Output the (x, y) coordinate of the center of the cell containing the given text.  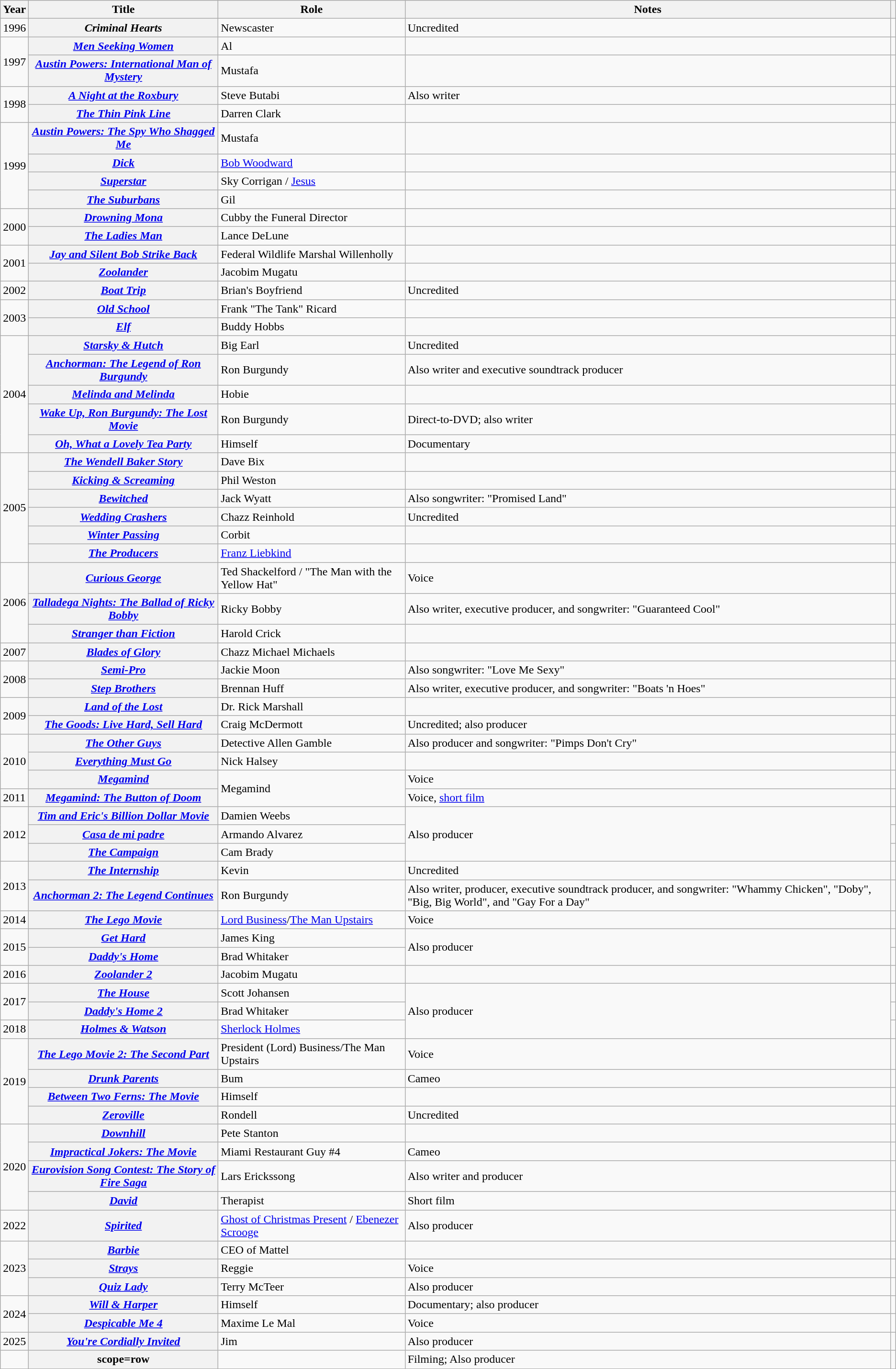
Austin Powers: The Spy Who Shagged Me (123, 138)
Megamind: The Button of Doom (123, 797)
Sky Corrigan / Jesus (312, 181)
Drowning Mona (123, 217)
Also writer, executive producer, and songwriter: "Guaranteed Cool" (648, 609)
Step Brothers (123, 688)
Ted Shackelford / "The Man with the Yellow Hat" (312, 577)
1997 (14, 61)
Dave Bix (312, 462)
2022 (14, 1225)
Voice, short film (648, 797)
Craig McDermott (312, 725)
Superstar (123, 181)
Harold Crick (312, 634)
Armando Alvarez (312, 834)
2012 (14, 834)
2000 (14, 226)
2019 (14, 1081)
Also writer, producer, executive soundtrack producer, and songwriter: "Whammy Chicken", "Doby", "Big, Big World", and "Gay For a Day" (648, 895)
Bob Woodward (312, 163)
Lars Erickssong (312, 1176)
Cam Brady (312, 852)
1998 (14, 104)
2010 (14, 761)
2024 (14, 1314)
2004 (14, 394)
Also writer and executive soundtrack producer (648, 370)
Daddy's Home (123, 956)
Downhill (123, 1133)
James King (312, 938)
The Producers (123, 553)
Men Seeking Women (123, 46)
Bewitched (123, 498)
Jay and Silent Bob Strike Back (123, 254)
Between Two Ferns: The Movie (123, 1097)
Documentary (648, 444)
Big Earl (312, 345)
Brian's Boyfriend (312, 291)
2006 (14, 602)
Nick Halsey (312, 761)
Melinda and Melinda (123, 394)
Jack Wyatt (312, 498)
2017 (14, 1002)
The Internship (123, 870)
Anchorman 2: The Legend Continues (123, 895)
Eurovision Song Contest: The Story of Fire Saga (123, 1176)
Short film (648, 1201)
The Suburbans (123, 199)
Maxime Le Mal (312, 1323)
Daddy's Home 2 (123, 1011)
Jackie Moon (312, 670)
CEO of Mattel (312, 1250)
Brennan Huff (312, 688)
Scott Johansen (312, 993)
Austin Powers: International Man of Mystery (123, 71)
Also songwriter: "Promised Land" (648, 498)
Documentary; also producer (648, 1305)
1996 (14, 28)
The Campaign (123, 852)
2016 (14, 975)
Despicable Me 4 (123, 1323)
Starsky & Hutch (123, 345)
Year (14, 10)
Stranger than Fiction (123, 634)
Anchorman: The Legend of Ron Burgundy (123, 370)
Uncredited; also producer (648, 725)
Gil (312, 199)
Lance DeLune (312, 236)
Impractical Jokers: The Movie (123, 1151)
Spirited (123, 1225)
Also songwriter: "Love Me Sexy" (648, 670)
Zoolander (123, 272)
The Goods: Live Hard, Sell Hard (123, 725)
Old School (123, 309)
Wake Up, Ron Burgundy: The Lost Movie (123, 419)
The Other Guys (123, 743)
2020 (14, 1167)
Kevin (312, 870)
Darren Clark (312, 113)
Holmes & Watson (123, 1029)
Title (123, 10)
The Lego Movie (123, 920)
The Wendell Baker Story (123, 462)
David (123, 1201)
Zoolander 2 (123, 975)
Detective Allen Gamble (312, 743)
Frank "The Tank" Ricard (312, 309)
2007 (14, 652)
2014 (14, 920)
Hobie (312, 394)
Also producer and songwriter: "Pimps Don't Cry" (648, 743)
2003 (14, 318)
Also writer, executive producer, and songwriter: "Boats 'n Hoes" (648, 688)
1999 (14, 166)
The Lego Movie 2: The Second Part (123, 1054)
Franz Liebkind (312, 553)
Jim (312, 1341)
Newscaster (312, 28)
The House (123, 993)
scope=row (123, 1359)
Corbit (312, 535)
Terry McTeer (312, 1287)
Wedding Crashers (123, 516)
Boat Trip (123, 291)
The Ladies Man (123, 236)
Reggie (312, 1268)
Land of the Lost (123, 707)
2002 (14, 291)
Rondell (312, 1115)
Winter Passing (123, 535)
Therapist (312, 1201)
Role (312, 10)
Semi-Pro (123, 670)
Ricky Bobby (312, 609)
Federal Wildlife Marshal Willenholly (312, 254)
Dr. Rick Marshall (312, 707)
Everything Must Go (123, 761)
Damien Weebs (312, 816)
Chazz Michael Michaels (312, 652)
Drunk Parents (123, 1078)
Elf (123, 327)
2009 (14, 716)
Sherlock Holmes (312, 1029)
Filming; Also producer (648, 1359)
Pete Stanton (312, 1133)
Steve Butabi (312, 95)
Criminal Hearts (123, 28)
Curious George (123, 577)
2001 (14, 263)
Barbie (123, 1250)
Kicking & Screaming (123, 480)
Dick (123, 163)
Lord Business/The Man Upstairs (312, 920)
Zeroville (123, 1115)
2005 (14, 507)
Blades of Glory (123, 652)
Tim and Eric's Billion Dollar Movie (123, 816)
2013 (14, 886)
2025 (14, 1341)
The Thin Pink Line (123, 113)
Al (312, 46)
You're Cordially Invited (123, 1341)
2008 (14, 679)
Casa de mi padre (123, 834)
Talladega Nights: The Ballad of Ricky Bobby (123, 609)
President (Lord) Business/The Man Upstairs (312, 1054)
Oh, What a Lovely Tea Party (123, 444)
2018 (14, 1029)
Will & Harper (123, 1305)
Cubby the Funeral Director (312, 217)
Notes (648, 10)
Buddy Hobbs (312, 327)
Strays (123, 1268)
2011 (14, 797)
Quiz Lady (123, 1287)
Chazz Reinhold (312, 516)
Phil Weston (312, 480)
Get Hard (123, 938)
Direct-to-DVD; also writer (648, 419)
Bum (312, 1078)
Miami Restaurant Guy #4 (312, 1151)
2023 (14, 1268)
Also writer (648, 95)
2015 (14, 947)
Also writer and producer (648, 1176)
Ghost of Christmas Present / Ebenezer Scrooge (312, 1225)
A Night at the Roxbury (123, 95)
